Locate the cell with the specified text and output its [X, Y] center coordinate. 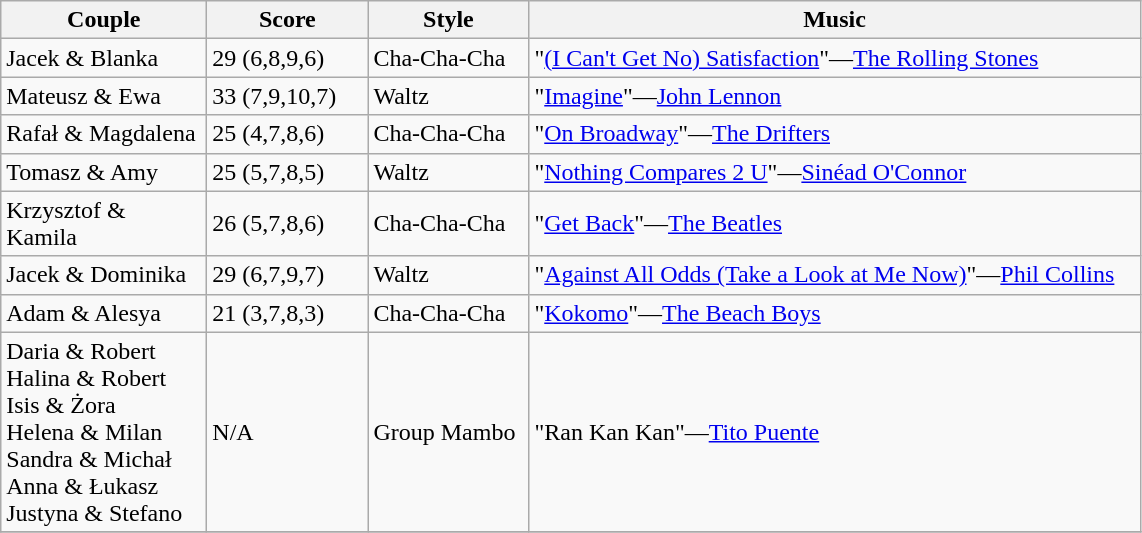
Daria & RobertHalina & RobertIsis & ŻoraHelena & MilanSandra & MichałAnna & ŁukaszJustyna & Stefano [104, 432]
Tomasz & Amy [104, 172]
29 (6,7,9,7) [288, 275]
29 (6,8,9,6) [288, 58]
Rafał & Magdalena [104, 134]
25 (4,7,8,6) [288, 134]
Group Mambo [448, 432]
N/A [288, 432]
33 (7,9,10,7) [288, 96]
25 (5,7,8,5) [288, 172]
Adam & Alesya [104, 313]
Music [834, 20]
"Get Back"—The Beatles [834, 224]
Couple [104, 20]
Mateusz & Ewa [104, 96]
26 (5,7,8,6) [288, 224]
Jacek & Dominika [104, 275]
"Nothing Compares 2 U"—Sinéad O'Connor [834, 172]
"Kokomo"—The Beach Boys [834, 313]
"Against All Odds (Take a Look at Me Now)"—Phil Collins [834, 275]
"Ran Kan Kan"—Tito Puente [834, 432]
"(I Can't Get No) Satisfaction"—The Rolling Stones [834, 58]
21 (3,7,8,3) [288, 313]
Krzysztof & Kamila [104, 224]
Score [288, 20]
"Imagine"—John Lennon [834, 96]
Jacek & Blanka [104, 58]
Style [448, 20]
"On Broadway"—The Drifters [834, 134]
